Capture the cell that displays the provided text and extract its (x, y) central coordinate. 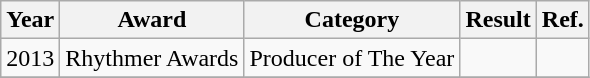
Category (352, 20)
Rhythmer Awards (152, 58)
Result (498, 20)
Producer of The Year (352, 58)
Year (30, 20)
2013 (30, 58)
Ref. (562, 20)
Award (152, 20)
